Scan for the cell matching the given text and deliver its [X, Y] coordinate at center. 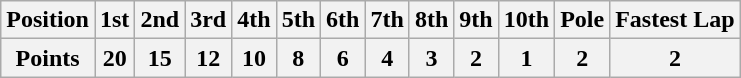
8 [298, 58]
Fastest Lap [675, 20]
8th [431, 20]
10th [526, 20]
20 [114, 58]
4th [254, 20]
4 [387, 58]
3rd [208, 20]
1st [114, 20]
6 [343, 58]
12 [208, 58]
7th [387, 20]
2nd [160, 20]
10 [254, 58]
9th [476, 20]
1 [526, 58]
6th [343, 20]
Points [48, 58]
3 [431, 58]
15 [160, 58]
5th [298, 20]
Position [48, 20]
Pole [582, 20]
